Search for the cell housing the specified text and yield its (x, y) center coordinate. 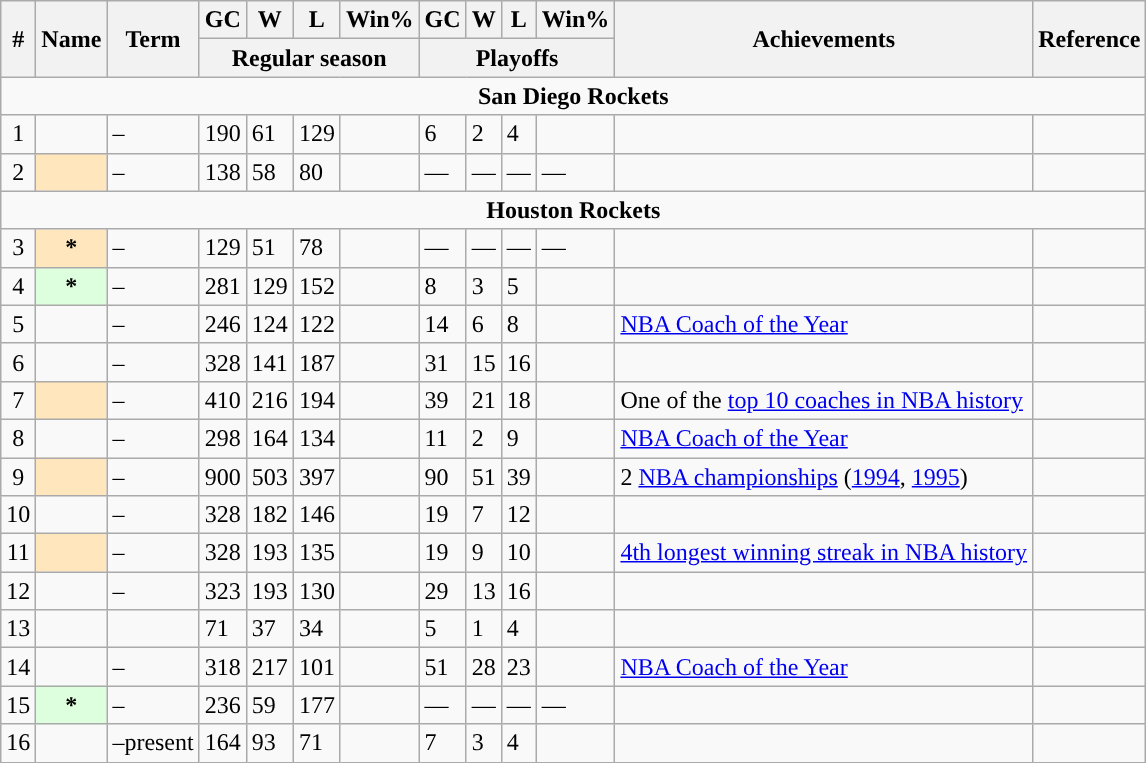
Regular season (309, 58)
130 (316, 591)
18 (518, 400)
101 (316, 667)
29 (442, 591)
37 (270, 629)
323 (222, 591)
23 (518, 667)
190 (222, 134)
134 (316, 438)
Term (153, 39)
281 (222, 286)
31 (442, 362)
122 (316, 324)
Reference (1090, 39)
182 (270, 515)
80 (316, 172)
236 (222, 705)
146 (316, 515)
503 (270, 477)
2 NBA championships (1994, 1995) (824, 477)
216 (270, 400)
Playoffs (517, 58)
59 (270, 705)
34 (316, 629)
152 (316, 286)
217 (270, 667)
194 (316, 400)
246 (222, 324)
Houston Rockets (574, 210)
124 (270, 324)
410 (222, 400)
298 (222, 438)
78 (316, 248)
318 (222, 667)
One of the top 10 coaches in NBA history (824, 400)
–present (153, 743)
# (18, 39)
187 (316, 362)
93 (270, 743)
28 (484, 667)
Name (72, 39)
138 (222, 172)
58 (270, 172)
90 (442, 477)
21 (484, 400)
141 (270, 362)
San Diego Rockets (574, 96)
900 (222, 477)
4th longest winning streak in NBA history (824, 553)
61 (270, 134)
397 (316, 477)
Achievements (824, 39)
135 (316, 553)
177 (316, 705)
